Return the (X, Y) coordinate for the center point of the cell that contains the specified text.  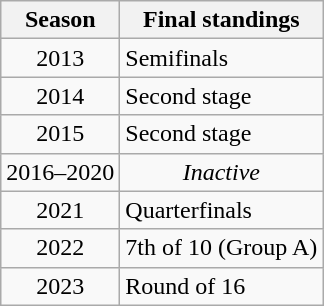
Semifinals (222, 58)
2013 (60, 58)
2022 (60, 248)
2021 (60, 210)
Inactive (222, 172)
2016–2020 (60, 172)
2015 (60, 134)
2023 (60, 286)
Quarterfinals (222, 210)
2014 (60, 96)
Season (60, 20)
Final standings (222, 20)
Round of 16 (222, 286)
7th of 10 (Group A) (222, 248)
